Scan for the cell matching the given text and deliver its (X, Y) coordinate at center. 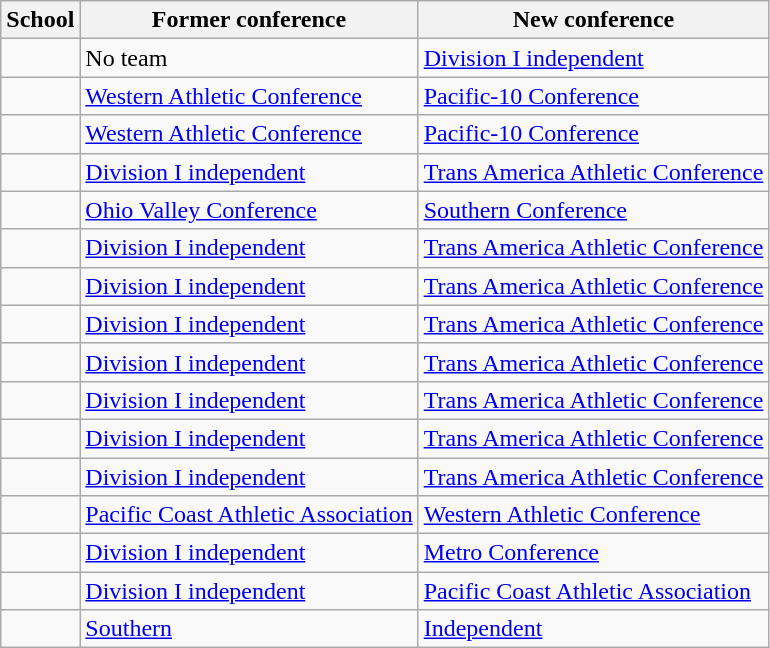
Southern Conference (594, 210)
No team (249, 58)
Metro Conference (594, 553)
Independent (594, 629)
New conference (594, 20)
Ohio Valley Conference (249, 210)
School (40, 20)
Southern (249, 629)
Former conference (249, 20)
